Return [x, y] of the center of cell containing provided text 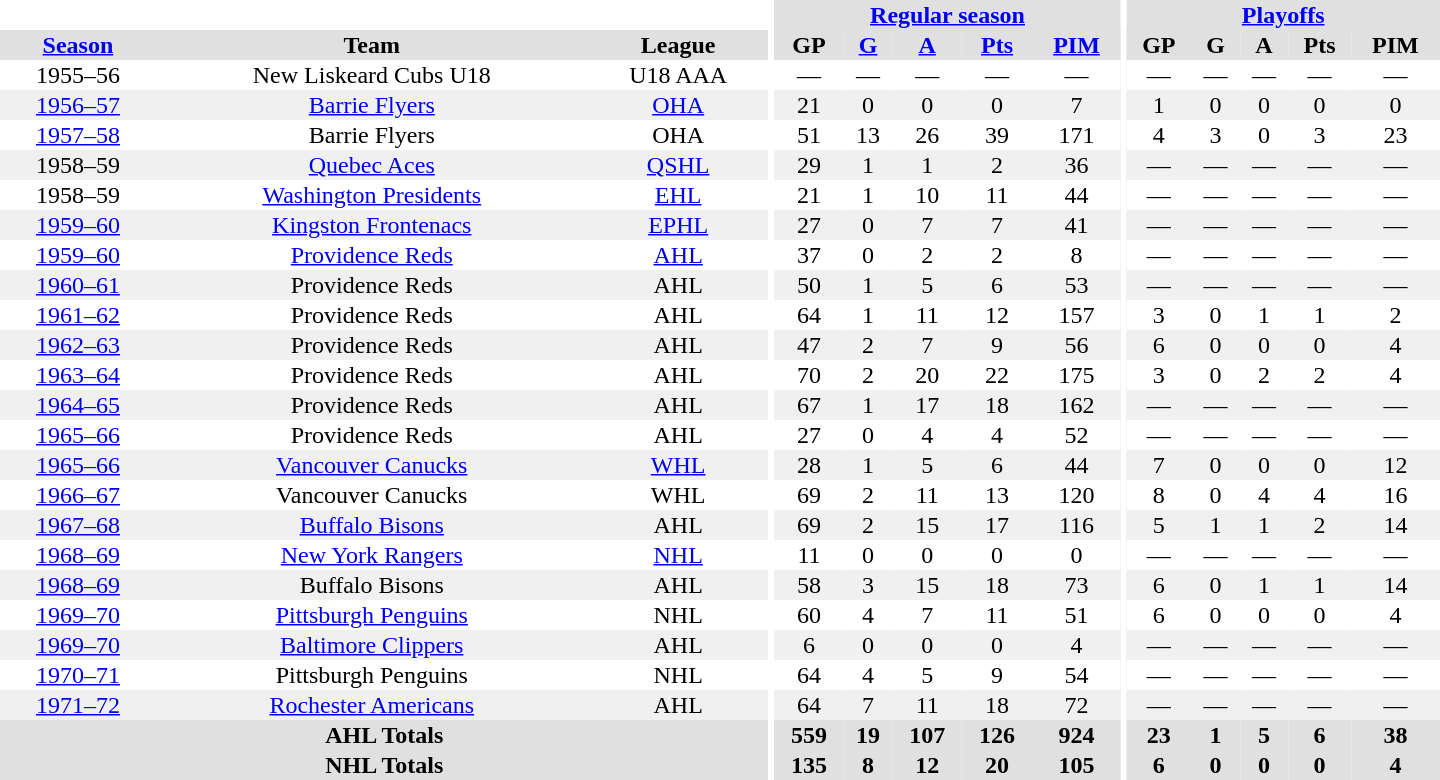
1957–58 [78, 135]
1963–64 [78, 375]
157 [1076, 315]
1971–72 [78, 705]
NHL Totals [384, 765]
56 [1076, 345]
Team [372, 45]
AHL Totals [384, 735]
1955–56 [78, 75]
72 [1076, 705]
60 [809, 615]
559 [809, 735]
50 [809, 285]
Quebec Aces [372, 165]
924 [1076, 735]
135 [809, 765]
47 [809, 345]
1970–71 [78, 675]
29 [809, 165]
26 [927, 135]
126 [997, 735]
Kingston Frontenacs [372, 225]
Rochester Americans [372, 705]
36 [1076, 165]
58 [809, 585]
1966–67 [78, 495]
U18 AAA [678, 75]
175 [1076, 375]
10 [927, 195]
Washington Presidents [372, 195]
52 [1076, 435]
41 [1076, 225]
107 [927, 735]
Season [78, 45]
League [678, 45]
28 [809, 465]
120 [1076, 495]
New York Rangers [372, 555]
22 [997, 375]
EPHL [678, 225]
1961–62 [78, 315]
37 [809, 255]
1967–68 [78, 525]
162 [1076, 405]
39 [997, 135]
1962–63 [78, 345]
54 [1076, 675]
Regular season [948, 15]
171 [1076, 135]
16 [1396, 495]
38 [1396, 735]
1964–65 [78, 405]
53 [1076, 285]
73 [1076, 585]
EHL [678, 195]
19 [868, 735]
Baltimore Clippers [372, 645]
116 [1076, 525]
105 [1076, 765]
1960–61 [78, 285]
QSHL [678, 165]
Playoffs [1283, 15]
67 [809, 405]
1956–57 [78, 105]
70 [809, 375]
New Liskeard Cubs U18 [372, 75]
